Pinpoint the cell where the given text exists, returning its (X, Y) midpoint coordinate. 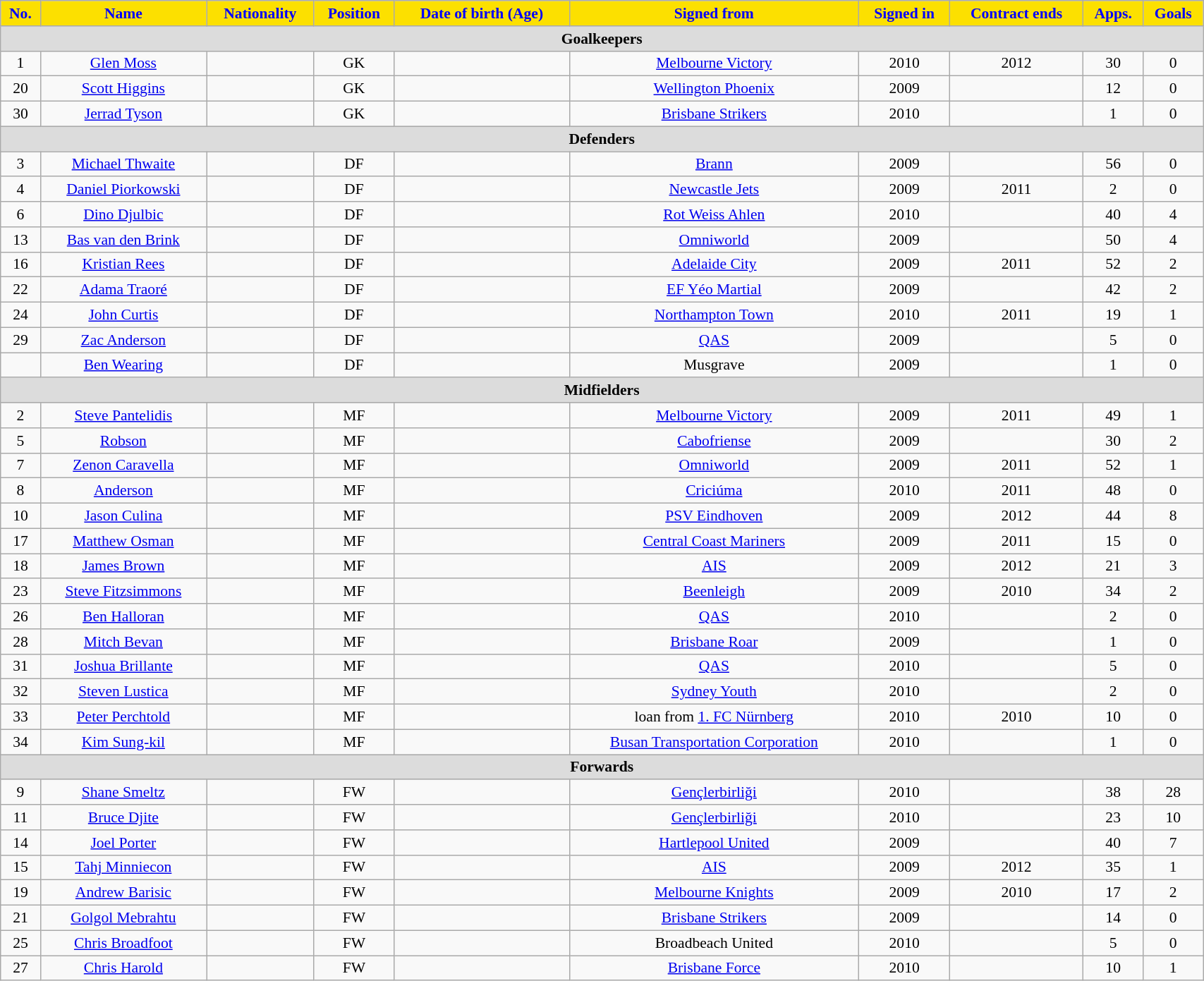
Scott Higgins (123, 89)
33 (20, 717)
50 (1113, 240)
PSV Eindhoven (714, 516)
Defenders (602, 139)
Mitch Bevan (123, 642)
20 (20, 89)
25 (20, 943)
Rot Weiss Ahlen (714, 214)
Jason Culina (123, 516)
Northampton Town (714, 315)
29 (20, 340)
Hartlepool United (714, 843)
32 (20, 692)
loan from 1. FC Nürnberg (714, 717)
Robson (123, 441)
16 (20, 264)
44 (1113, 516)
John Curtis (123, 315)
Position (354, 13)
Musgrave (714, 365)
Dino Djulbic (123, 214)
11 (20, 817)
Golgol Mebrahtu (123, 918)
Central Coast Mariners (714, 541)
Newcastle Jets (714, 190)
Ben Halloran (123, 616)
Steve Fitzsimmons (123, 592)
13 (20, 240)
24 (20, 315)
Joel Porter (123, 843)
48 (1113, 491)
No. (20, 13)
56 (1113, 164)
Chris Broadfoot (123, 943)
31 (20, 666)
Name (123, 13)
26 (20, 616)
Chris Harold (123, 968)
Goals (1174, 13)
James Brown (123, 566)
Zac Anderson (123, 340)
Daniel Piorkowski (123, 190)
Joshua Brillante (123, 666)
Nationality (260, 13)
Date of birth (Age) (482, 13)
Tahj Minniecon (123, 867)
Matthew Osman (123, 541)
12 (1113, 89)
Sydney Youth (714, 692)
Bas van den Brink (123, 240)
EF Yéo Martial (714, 290)
38 (1113, 793)
Peter Perchtold (123, 717)
Brisbane Force (714, 968)
Zenon Caravella (123, 465)
Bruce Djite (123, 817)
Cabofriense (714, 441)
Kim Sung-kil (123, 742)
Adama Traoré (123, 290)
Wellington Phoenix (714, 89)
Andrew Barisic (123, 893)
35 (1113, 867)
Broadbeach United (714, 943)
Ben Wearing (123, 365)
Anderson (123, 491)
Beenleigh (714, 592)
Adelaide City (714, 264)
Apps. (1113, 13)
42 (1113, 290)
Glen Moss (123, 63)
Busan Transportation Corporation (714, 742)
Brann (714, 164)
Signed from (714, 13)
9 (20, 793)
Goalkeepers (602, 39)
18 (20, 566)
Forwards (602, 767)
Midfielders (602, 391)
Kristian Rees (123, 264)
Melbourne Knights (714, 893)
Criciúma (714, 491)
Steven Lustica (123, 692)
27 (20, 968)
49 (1113, 415)
Jerrad Tyson (123, 114)
Shane Smeltz (123, 793)
Contract ends (1017, 13)
Signed in (904, 13)
Michael Thwaite (123, 164)
Steve Pantelidis (123, 415)
6 (20, 214)
22 (20, 290)
Brisbane Roar (714, 642)
